Return the [X, Y] coordinate for the center point of the cell that contains the specified text.  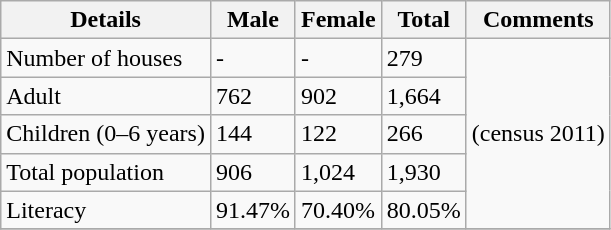
Number of houses [106, 58]
1,664 [424, 96]
(census 2011) [538, 134]
Total [424, 20]
1,930 [424, 172]
122 [338, 134]
Male [252, 20]
762 [252, 96]
Adult [106, 96]
902 [338, 96]
70.40% [338, 210]
Total population [106, 172]
1,024 [338, 172]
Children (0–6 years) [106, 134]
906 [252, 172]
144 [252, 134]
80.05% [424, 210]
Literacy [106, 210]
Comments [538, 20]
91.47% [252, 210]
279 [424, 58]
266 [424, 134]
Female [338, 20]
Details [106, 20]
